Determine the (x, y) coordinate at the center of the cell enclosing the given text.  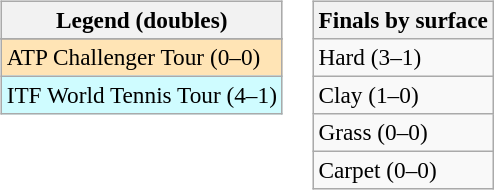
Legend (doubles) (142, 20)
Hard (3–1) (403, 57)
Grass (0–0) (403, 133)
Finals by surface (403, 20)
ITF World Tennis Tour (4–1) (142, 95)
Carpet (0–0) (403, 171)
Clay (1–0) (403, 95)
ATP Challenger Tour (0–0) (142, 57)
